For the text-containing cell, return its midpoint in (x, y) coordinate format. 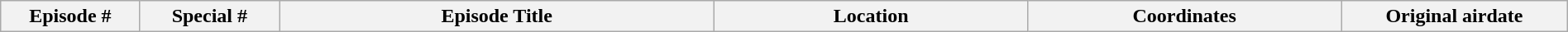
Episode Title (497, 16)
Coordinates (1184, 16)
Location (872, 16)
Special # (209, 16)
Episode # (70, 16)
Original airdate (1455, 16)
